Identify which cell holds the provided text, then report its [X, Y] central coordinate. 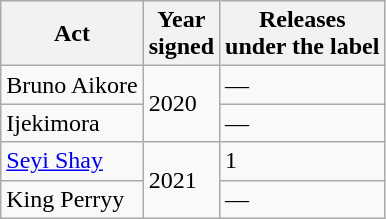
2021 [181, 180]
Releases under the label [302, 34]
King Perryy [72, 199]
1 [302, 161]
2020 [181, 104]
Year signed [181, 34]
Ijekimora [72, 123]
Seyi Shay [72, 161]
Act [72, 34]
Bruno Aikore [72, 85]
